Detect which cell encompasses the target text, then output its (x, y) center coordinate. 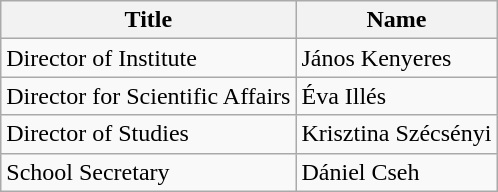
Name (396, 20)
Director for Scientific Affairs (148, 96)
Krisztina Szécsényi (396, 134)
Title (148, 20)
Director of Institute (148, 58)
School Secretary (148, 172)
Éva Illés (396, 96)
Dániel Cseh (396, 172)
Director of Studies (148, 134)
János Kenyeres (396, 58)
